Scan for the cell matching the given text and deliver its (x, y) coordinate at center. 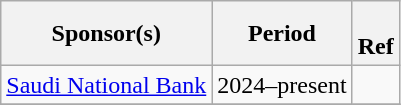
Saudi National Bank (106, 85)
Ref (376, 34)
Period (282, 34)
Sponsor(s) (106, 34)
2024–present (282, 85)
